Identify which cell holds the provided text, then report its (X, Y) central coordinate. 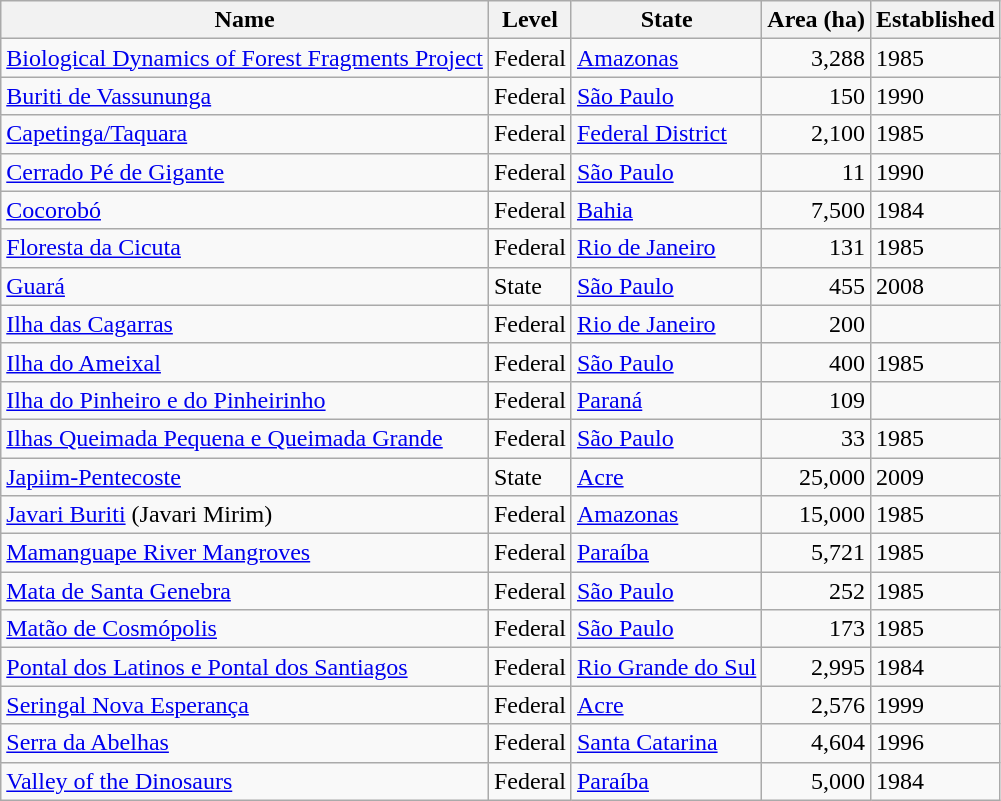
Seringal Nova Esperança (245, 705)
Ilha do Pinheiro e do Pinheirinho (245, 400)
Pontal dos Latinos e Pontal dos Santiagos (245, 667)
Mamanguape River Mangroves (245, 553)
Buriti de Vassununga (245, 96)
Established (935, 20)
Paraná (666, 400)
131 (816, 248)
2,995 (816, 667)
Federal District (666, 134)
2,100 (816, 134)
2,576 (816, 705)
4,604 (816, 743)
11 (816, 172)
2009 (935, 477)
Biological Dynamics of Forest Fragments Project (245, 58)
Ilha das Cagarras (245, 324)
173 (816, 629)
400 (816, 362)
455 (816, 286)
2008 (935, 286)
Floresta da Cicuta (245, 248)
Valley of the Dinosaurs (245, 781)
Ilhas Queimada Pequena e Queimada Grande (245, 438)
Bahia (666, 210)
252 (816, 591)
33 (816, 438)
3,288 (816, 58)
Rio Grande do Sul (666, 667)
Cocorobó (245, 210)
5,000 (816, 781)
25,000 (816, 477)
Javari Buriti (Javari Mirim) (245, 515)
Japiim-Pentecoste (245, 477)
15,000 (816, 515)
Matão de Cosmópolis (245, 629)
Area (ha) (816, 20)
5,721 (816, 553)
200 (816, 324)
Level (530, 20)
Name (245, 20)
7,500 (816, 210)
Santa Catarina (666, 743)
Mata de Santa Genebra (245, 591)
Capetinga/Taquara (245, 134)
109 (816, 400)
Cerrado Pé de Gigante (245, 172)
150 (816, 96)
1999 (935, 705)
Serra da Abelhas (245, 743)
Guará (245, 286)
Ilha do Ameixal (245, 362)
1996 (935, 743)
